Extract the [X, Y] coordinate from the center of the cell holding the provided text.  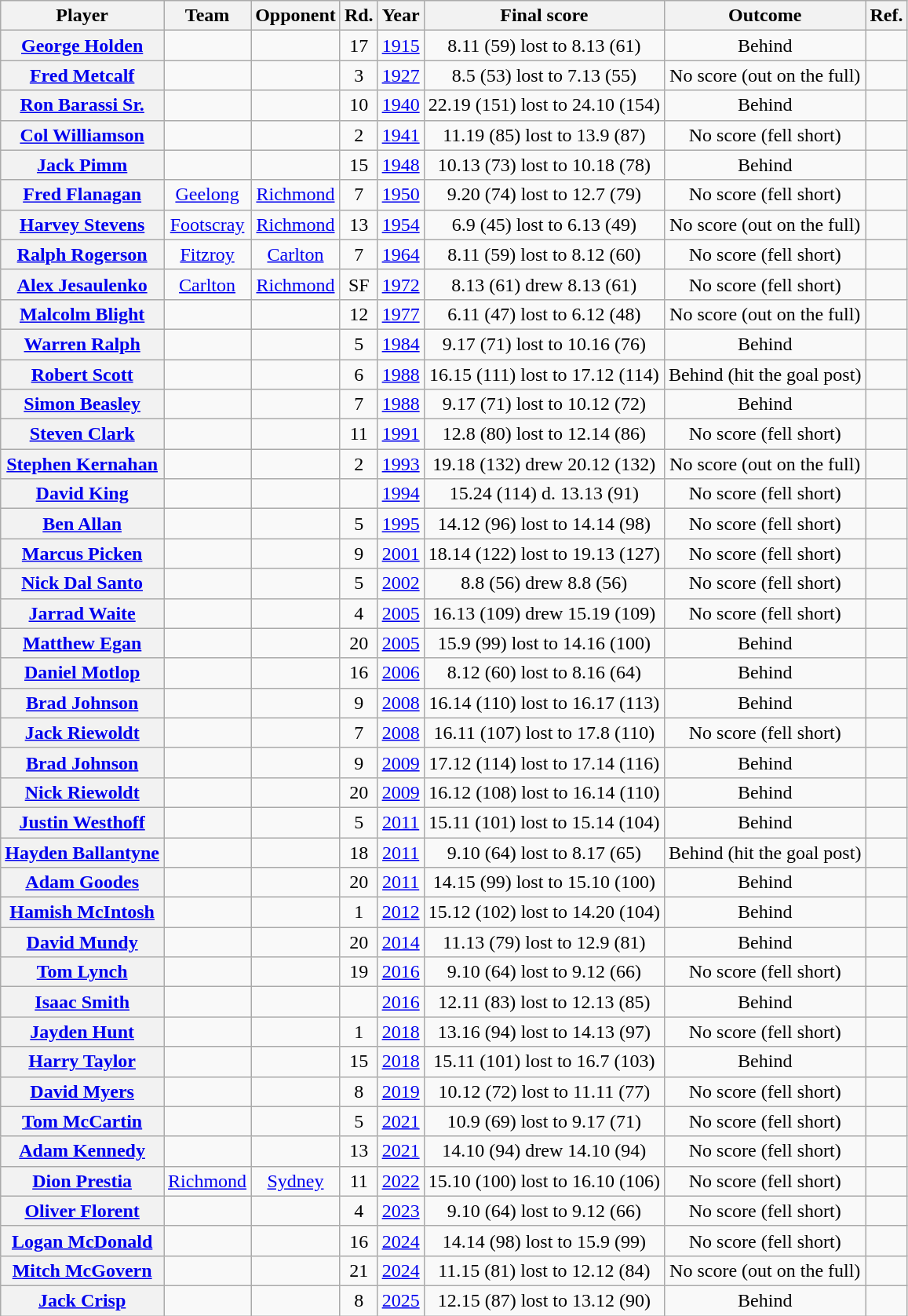
13.16 (94) lost to 14.13 (97) [544, 1032]
Steven Clark [82, 434]
16.14 (110) lost to 16.17 (113) [544, 703]
Warren Ralph [82, 344]
11.15 (81) lost to 12.12 (84) [544, 1270]
Ref. [887, 16]
Jack Riewoldt [82, 733]
Harvey Stevens [82, 225]
SF [359, 284]
Final score [544, 16]
Ron Barassi Sr. [82, 105]
Oliver Florent [82, 1211]
9.17 (71) lost to 10.12 (72) [544, 404]
Nick Riewoldt [82, 792]
14.15 (99) lost to 15.10 (100) [544, 883]
12.8 (80) lost to 12.14 (86) [544, 434]
2006 [400, 673]
14.12 (96) lost to 14.14 (98) [544, 524]
16.11 (107) lost to 17.8 (110) [544, 733]
Logan McDonald [82, 1241]
Hayden Ballantyne [82, 852]
14.14 (98) lost to 15.9 (99) [544, 1241]
1991 [400, 434]
1994 [400, 494]
Outcome [765, 16]
1964 [400, 254]
Tom Lynch [82, 972]
19.18 (132) drew 20.12 (132) [544, 464]
Justin Westhoff [82, 822]
Geelong [207, 195]
2002 [400, 583]
Jack Pimm [82, 165]
9.20 (74) lost to 12.7 (79) [544, 195]
Stephen Kernahan [82, 464]
George Holden [82, 46]
8.11 (59) lost to 8.13 (61) [544, 46]
12.11 (83) lost to 12.13 (85) [544, 1002]
Tom McCartin [82, 1121]
Robert Scott [82, 375]
Footscray [207, 225]
8.12 (60) lost to 8.16 (64) [544, 673]
Jack Crisp [82, 1300]
16.15 (111) lost to 17.12 (114) [544, 375]
9.10 (64) lost to 8.17 (65) [544, 852]
Mitch McGovern [82, 1270]
Simon Beasley [82, 404]
15.9 (99) lost to 14.16 (100) [544, 643]
11.19 (85) lost to 13.9 (87) [544, 135]
3 [359, 75]
1995 [400, 524]
Jayden Hunt [82, 1032]
David Myers [82, 1091]
1954 [400, 225]
1977 [400, 314]
18 [359, 852]
11.13 (79) lost to 12.9 (81) [544, 942]
15.10 (100) lost to 16.10 (106) [544, 1181]
9.17 (71) lost to 10.16 (76) [544, 344]
8.11 (59) lost to 8.12 (60) [544, 254]
Hamish McIntosh [82, 912]
8.8 (56) drew 8.8 (56) [544, 583]
1915 [400, 46]
16.13 (109) drew 15.19 (109) [544, 613]
2012 [400, 912]
Fred Flanagan [82, 195]
22.19 (151) lost to 24.10 (154) [544, 105]
17 [359, 46]
12.15 (87) lost to 13.12 (90) [544, 1300]
1927 [400, 75]
Jarrad Waite [82, 613]
1941 [400, 135]
Fred Metcalf [82, 75]
Player [82, 16]
Dion Prestia [82, 1181]
2023 [400, 1211]
Ralph Rogerson [82, 254]
6.11 (47) lost to 6.12 (48) [544, 314]
Malcolm Blight [82, 314]
18.14 (122) lost to 19.13 (127) [544, 554]
21 [359, 1270]
10.9 (69) lost to 9.17 (71) [544, 1121]
Ben Allan [82, 524]
Matthew Egan [82, 643]
Marcus Picken [82, 554]
14.10 (94) drew 14.10 (94) [544, 1151]
Nick Dal Santo [82, 583]
16.12 (108) lost to 16.14 (110) [544, 792]
15.11 (101) lost to 16.7 (103) [544, 1062]
David Mundy [82, 942]
Rd. [359, 16]
19 [359, 972]
Col Williamson [82, 135]
10.13 (73) lost to 10.18 (78) [544, 165]
2022 [400, 1181]
15.24 (114) d. 13.13 (91) [544, 494]
10.12 (72) lost to 11.11 (77) [544, 1091]
2025 [400, 1300]
2019 [400, 1091]
Fitzroy [207, 254]
Harry Taylor [82, 1062]
Adam Kennedy [82, 1151]
Isaac Smith [82, 1002]
12 [359, 314]
17.12 (114) lost to 17.14 (116) [544, 762]
Alex Jesaulenko [82, 284]
15.12 (102) lost to 14.20 (104) [544, 912]
David King [82, 494]
1950 [400, 195]
6.9 (45) lost to 6.13 (49) [544, 225]
2014 [400, 942]
1984 [400, 344]
1948 [400, 165]
1940 [400, 105]
1993 [400, 464]
6 [359, 375]
2001 [400, 554]
8.5 (53) lost to 7.13 (55) [544, 75]
1972 [400, 284]
10 [359, 105]
Team [207, 16]
Sydney [296, 1181]
Daniel Motlop [82, 673]
8.13 (61) drew 8.13 (61) [544, 284]
15.11 (101) lost to 15.14 (104) [544, 822]
Adam Goodes [82, 883]
Opponent [296, 16]
Year [400, 16]
